Search for the cell housing the specified text and yield its [X, Y] center coordinate. 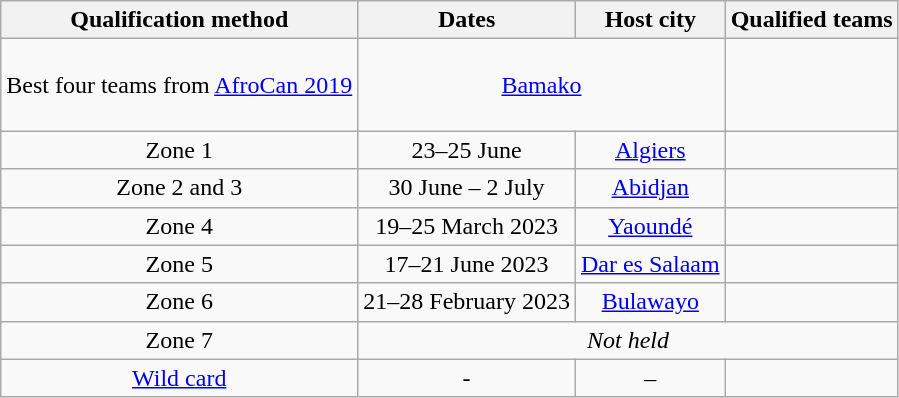
Zone 6 [180, 302]
Qualified teams [812, 20]
Bulawayo [650, 302]
Host city [650, 20]
- [467, 378]
Zone 1 [180, 150]
23–25 June [467, 150]
21–28 February 2023 [467, 302]
Abidjan [650, 188]
Zone 7 [180, 340]
Bamako [542, 85]
Zone 4 [180, 226]
Dar es Salaam [650, 264]
30 June – 2 July [467, 188]
Not held [628, 340]
– [650, 378]
Wild card [180, 378]
17–21 June 2023 [467, 264]
Yaoundé [650, 226]
Dates [467, 20]
Zone 5 [180, 264]
Qualification method [180, 20]
19–25 March 2023 [467, 226]
Zone 2 and 3 [180, 188]
Algiers [650, 150]
Best four teams from AfroCan 2019 [180, 85]
